From the cell containing the given text, extract its center point as (x, y) coordinate. 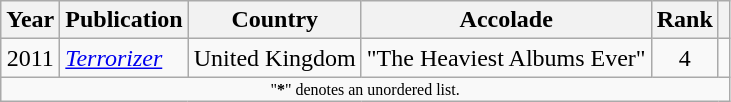
Rank (684, 20)
4 (684, 58)
"*" denotes an unordered list. (366, 89)
Accolade (506, 20)
Country (274, 20)
Publication (124, 20)
United Kingdom (274, 58)
Year (30, 20)
2011 (30, 58)
"The Heaviest Albums Ever" (506, 58)
Terrorizer (124, 58)
